Return the (X, Y) coordinate for the center point of the cell that contains the specified text.  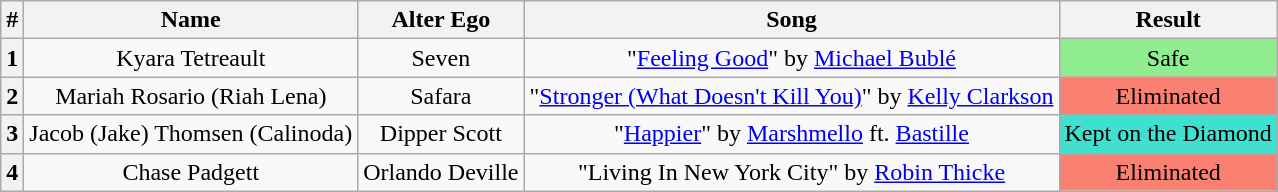
Kept on the Diamond (1168, 134)
# (12, 20)
"Stronger (What Doesn't Kill You)" by Kelly Clarkson (792, 96)
2 (12, 96)
Chase Padgett (191, 172)
Song (792, 20)
"Feeling Good" by Michael Bublé (792, 58)
Seven (441, 58)
"Happier" by Marshmello ft. Bastille (792, 134)
4 (12, 172)
Kyara Tetreault (191, 58)
Safara (441, 96)
3 (12, 134)
Alter Ego (441, 20)
Mariah Rosario (Riah Lena) (191, 96)
Result (1168, 20)
"Living In New York City" by Robin Thicke (792, 172)
Safe (1168, 58)
Jacob (Jake) Thomsen (Calinoda) (191, 134)
Name (191, 20)
1 (12, 58)
Orlando Deville (441, 172)
Dipper Scott (441, 134)
